Return the (x, y) coordinate for the center point of the cell that contains the specified text.  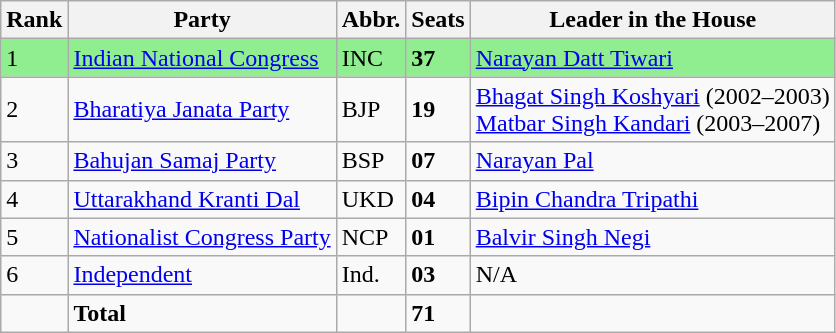
71 (438, 313)
Narayan Datt Tiwari (652, 58)
BJP (371, 110)
04 (438, 199)
N/A (652, 275)
3 (34, 161)
Leader in the House (652, 20)
Bipin Chandra Tripathi (652, 199)
Independent (202, 275)
1 (34, 58)
Party (202, 20)
Abbr. (371, 20)
Narayan Pal (652, 161)
Rank (34, 20)
Nationalist Congress Party (202, 237)
Bharatiya Janata Party (202, 110)
19 (438, 110)
03 (438, 275)
Seats (438, 20)
UKD (371, 199)
07 (438, 161)
6 (34, 275)
2 (34, 110)
Total (202, 313)
4 (34, 199)
Indian National Congress (202, 58)
Bhagat Singh Koshyari (2002–2003)Matbar Singh Kandari (2003–2007) (652, 110)
NCP (371, 237)
BSP (371, 161)
01 (438, 237)
INC (371, 58)
5 (34, 237)
Balvir Singh Negi (652, 237)
37 (438, 58)
Bahujan Samaj Party (202, 161)
Ind. (371, 275)
Uttarakhand Kranti Dal (202, 199)
